Identify which cell holds the provided text, then report its [X, Y] central coordinate. 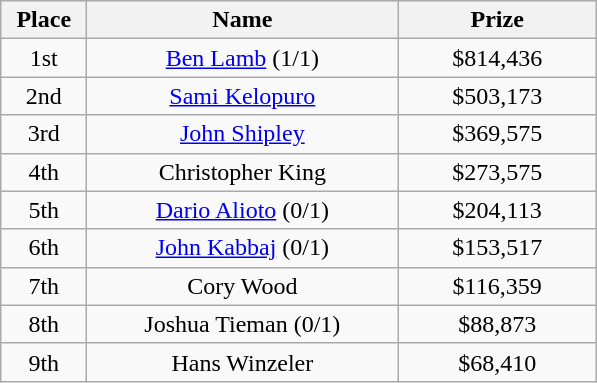
8th [44, 324]
John Shipley [242, 134]
Sami Kelopuro [242, 96]
Ben Lamb (1/1) [242, 58]
Cory Wood [242, 286]
2nd [44, 96]
$153,517 [498, 248]
6th [44, 248]
Name [242, 20]
Joshua Tieman (0/1) [242, 324]
$814,436 [498, 58]
9th [44, 362]
5th [44, 210]
$88,873 [498, 324]
Place [44, 20]
3rd [44, 134]
$369,575 [498, 134]
Hans Winzeler [242, 362]
$116,359 [498, 286]
7th [44, 286]
1st [44, 58]
$68,410 [498, 362]
John Kabbaj (0/1) [242, 248]
Christopher King [242, 172]
Dario Alioto (0/1) [242, 210]
$273,575 [498, 172]
4th [44, 172]
Prize [498, 20]
$204,113 [498, 210]
$503,173 [498, 96]
